Return [x, y] of the center of cell containing provided text 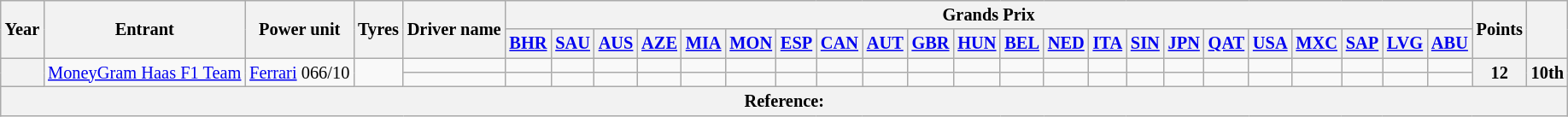
MON [751, 44]
USA [1270, 44]
SAP [1362, 44]
QAT [1226, 44]
SAU [572, 44]
HUN [977, 44]
BHR [528, 44]
ITA [1108, 44]
Year [22, 29]
MXC [1316, 44]
ABU [1450, 44]
Driver name [454, 29]
LVG [1405, 44]
NED [1066, 44]
AUT [885, 44]
Power unit [299, 29]
CAN [840, 44]
MoneyGram Haas F1 Team [144, 73]
Entrant [144, 29]
MIA [704, 44]
AUS [616, 44]
Ferrari 066/10 [299, 73]
BEL [1021, 44]
12 [1500, 73]
JPN [1184, 44]
Tyres [378, 29]
Reference: [784, 101]
10th [1548, 73]
AZE [659, 44]
Grands Prix [988, 15]
Points [1500, 29]
SIN [1145, 44]
ESP [796, 44]
GBR [931, 44]
